Provide the [X, Y] coordinate of the cell's center where the given text is located.  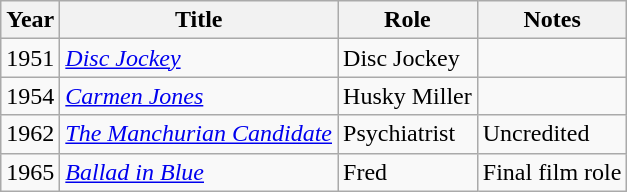
1965 [30, 172]
1951 [30, 58]
Ballad in Blue [199, 172]
1962 [30, 134]
Psychiatrist [408, 134]
1954 [30, 96]
Husky Miller [408, 96]
Year [30, 20]
Final film role [552, 172]
Carmen Jones [199, 96]
Title [199, 20]
Role [408, 20]
The Manchurian Candidate [199, 134]
Notes [552, 20]
Uncredited [552, 134]
Fred [408, 172]
